From the cell containing the given text, extract its center point as (X, Y) coordinate. 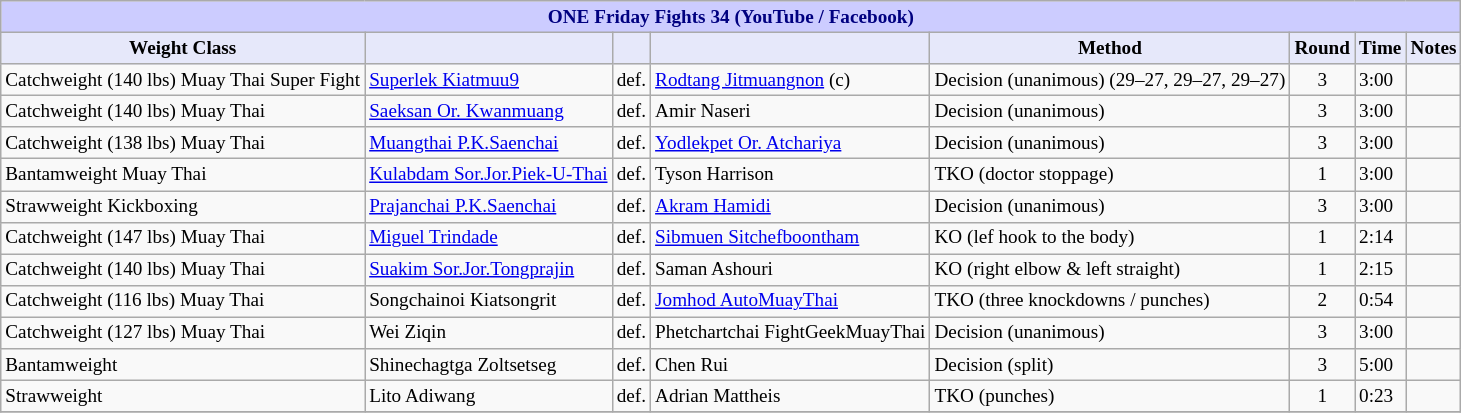
Catchweight (116 lbs) Muay Thai (183, 301)
TKO (doctor stoppage) (1110, 175)
Songchainoi Kiatsongrit (488, 301)
Weight Class (183, 48)
2:14 (1380, 238)
Catchweight (140 lbs) Muay Thai Super Fight (183, 80)
Decision (unanimous) (29–27, 29–27, 29–27) (1110, 80)
Miguel Trindade (488, 238)
Decision (split) (1110, 365)
5:00 (1380, 365)
2 (1322, 301)
Rodtang Jitmuangnon (c) (790, 80)
0:23 (1380, 396)
2:15 (1380, 270)
Strawweight (183, 396)
Sibmuen Sitchefboontham (790, 238)
Bantamweight (183, 365)
Time (1380, 48)
Adrian Mattheis (790, 396)
Round (1322, 48)
Superlek Kiatmuu9 (488, 80)
Catchweight (127 lbs) Muay Thai (183, 333)
TKO (punches) (1110, 396)
Akram Hamidi (790, 206)
Notes (1434, 48)
Jomhod AutoMuayThai (790, 301)
Saman Ashouri (790, 270)
Tyson Harrison (790, 175)
Chen Rui (790, 365)
Suakim Sor.Jor.Tongprajin (488, 270)
Catchweight (147 lbs) Muay Thai (183, 238)
Method (1110, 48)
Catchweight (138 lbs) Muay Thai (183, 143)
Shinechagtga Zoltsetseg (488, 365)
TKO (three knockdowns / punches) (1110, 301)
Bantamweight Muay Thai (183, 175)
Strawweight Kickboxing (183, 206)
Saeksan Or. Kwanmuang (488, 111)
Amir Naseri (790, 111)
0:54 (1380, 301)
Phetchartchai FightGeekMuayThai (790, 333)
KO (lef hook to the body) (1110, 238)
Lito Adiwang (488, 396)
Prajanchai P.K.Saenchai (488, 206)
Muangthai P.K.Saenchai (488, 143)
KO (right elbow & left straight) (1110, 270)
ONE Friday Fights 34 (YouTube / Facebook) (731, 17)
Yodlekpet Or. Atchariya (790, 143)
Wei Ziqin (488, 333)
Kulabdam Sor.Jor.Piek-U-Thai (488, 175)
